Identify which cell holds the provided text, then report its (X, Y) central coordinate. 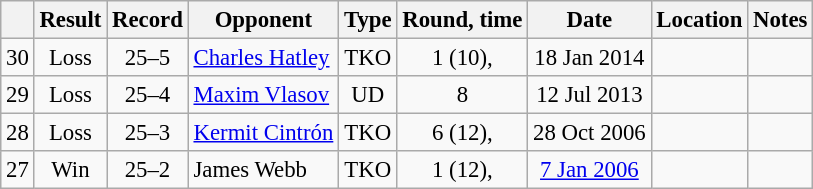
25–2 (148, 170)
Location (700, 20)
25–4 (148, 95)
Charles Hatley (263, 58)
29 (18, 95)
Date (590, 20)
Win (70, 170)
28 (18, 133)
28 Oct 2006 (590, 133)
Opponent (263, 20)
25–3 (148, 133)
Record (148, 20)
Maxim Vlasov (263, 95)
6 (12), (462, 133)
UD (368, 95)
Type (368, 20)
18 Jan 2014 (590, 58)
30 (18, 58)
Result (70, 20)
1 (10), (462, 58)
1 (12), (462, 170)
Notes (780, 20)
8 (462, 95)
25–5 (148, 58)
27 (18, 170)
Kermit Cintrón (263, 133)
Round, time (462, 20)
7 Jan 2006 (590, 170)
James Webb (263, 170)
12 Jul 2013 (590, 95)
